For the text-containing cell, return its midpoint in (X, Y) coordinate format. 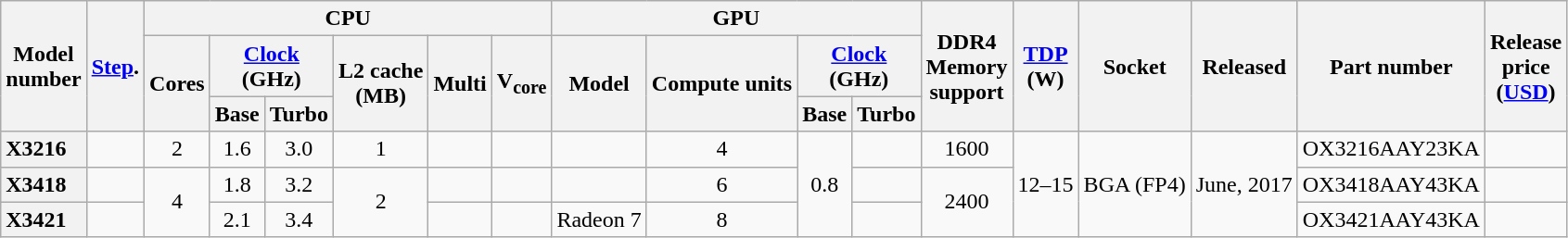
TDP(W) (1046, 67)
3.2 (299, 184)
OX3421AAY43KA (1391, 219)
Radeon 7 (599, 219)
1 (380, 149)
Cores (178, 83)
Released (1244, 67)
1.6 (237, 149)
2.1 (237, 219)
CPU (349, 19)
8 (721, 219)
Multi (460, 83)
12–15 (1046, 184)
3.0 (299, 149)
Step. (115, 67)
X3421 (44, 219)
OX3418AAY43KA (1391, 184)
1600 (966, 149)
OX3216AAY23KA (1391, 149)
X3418 (44, 184)
L2 cache(MB) (380, 83)
BGA (FP4) (1135, 184)
Modelnumber (44, 67)
6 (721, 184)
June, 2017 (1244, 184)
Compute units (721, 83)
1.8 (237, 184)
2400 (966, 202)
0.8 (825, 184)
Model (599, 83)
GPU (736, 19)
Part number (1391, 67)
Vcore (521, 83)
X3216 (44, 149)
Socket (1135, 67)
DDR4Memorysupport (966, 67)
3.4 (299, 219)
Releaseprice(USD) (1525, 67)
